From the cell containing the given text, extract its center point as [x, y] coordinate. 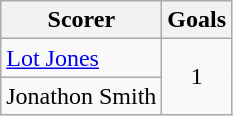
Goals [197, 20]
Lot Jones [82, 58]
Scorer [82, 20]
Jonathon Smith [82, 96]
1 [197, 77]
